Detect which cell encompasses the target text, then output its [X, Y] center coordinate. 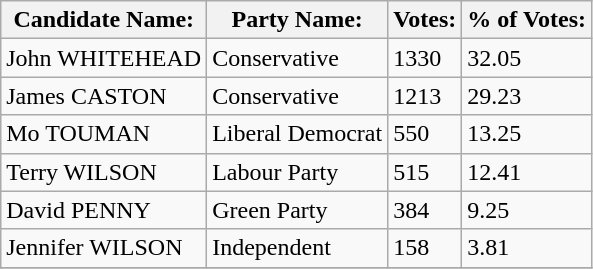
13.25 [527, 134]
Party Name: [298, 20]
29.23 [527, 96]
1330 [425, 58]
% of Votes: [527, 20]
Votes: [425, 20]
Labour Party [298, 172]
12.41 [527, 172]
James CASTON [104, 96]
384 [425, 210]
3.81 [527, 248]
9.25 [527, 210]
550 [425, 134]
158 [425, 248]
1213 [425, 96]
Terry WILSON [104, 172]
Candidate Name: [104, 20]
David PENNY [104, 210]
Independent [298, 248]
32.05 [527, 58]
Liberal Democrat [298, 134]
Jennifer WILSON [104, 248]
Green Party [298, 210]
John WHITEHEAD [104, 58]
Mo TOUMAN [104, 134]
515 [425, 172]
